Capture the cell that displays the provided text and extract its [X, Y] central coordinate. 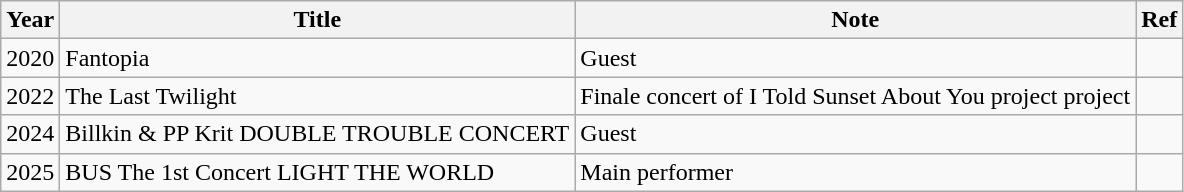
2024 [30, 134]
Ref [1160, 20]
2022 [30, 96]
Note [856, 20]
Fantopia [318, 58]
2020 [30, 58]
Main performer [856, 172]
Year [30, 20]
BUS The 1st Concert LIGHT THE WORLD [318, 172]
2025 [30, 172]
Billkin & PP Krit DOUBLE TROUBLE CONCERT [318, 134]
Finale concert of I Told Sunset About You project project [856, 96]
The Last Twilight [318, 96]
Title [318, 20]
